Determine the [X, Y] coordinate at the center of the cell enclosing the given text.  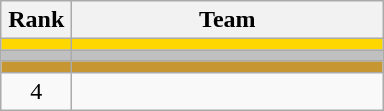
Rank [36, 20]
Team [228, 20]
4 [36, 91]
